For the text-containing cell, return its midpoint in (X, Y) coordinate format. 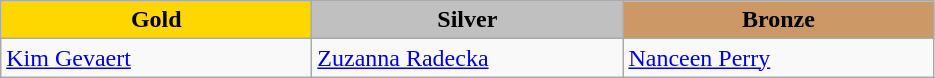
Nanceen Perry (778, 58)
Bronze (778, 20)
Gold (156, 20)
Kim Gevaert (156, 58)
Zuzanna Radecka (468, 58)
Silver (468, 20)
